Extract the (x, y) coordinate from the center of the cell holding the provided text.  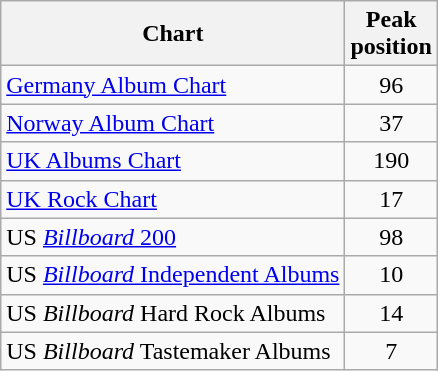
Germany Album Chart (173, 85)
14 (391, 313)
190 (391, 161)
96 (391, 85)
Peakposition (391, 34)
17 (391, 199)
Norway Album Chart (173, 123)
7 (391, 351)
US Billboard Hard Rock Albums (173, 313)
US Billboard Independent Albums (173, 275)
37 (391, 123)
UK Rock Chart (173, 199)
Chart (173, 34)
10 (391, 275)
98 (391, 237)
US Billboard 200 (173, 237)
US Billboard Tastemaker Albums (173, 351)
UK Albums Chart (173, 161)
